Extract the (X, Y) coordinate from the center of the cell holding the provided text.  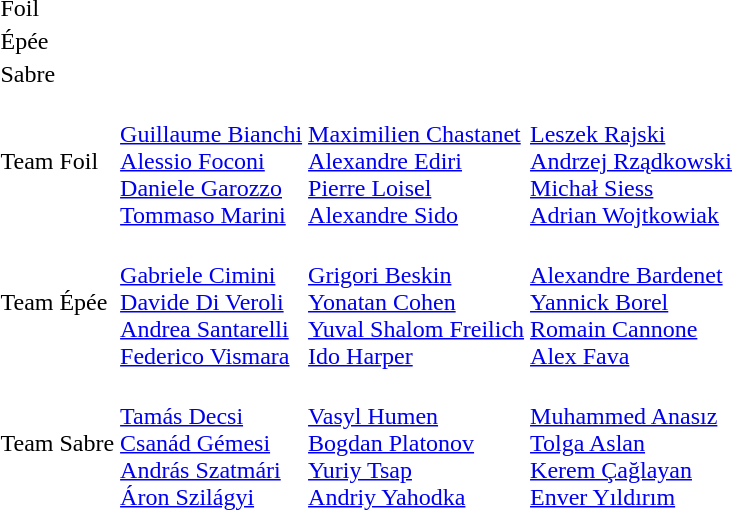
Maximilien ChastanetAlexandre EdiriPierre LoiselAlexandre Sido (416, 161)
Grigori BeskinYonatan CohenYuval Shalom FreilichIdo Harper (416, 302)
Gabriele CiminiDavide Di VeroliAndrea SantarelliFederico Vismara (212, 302)
Guillaume BianchiAlessio FoconiDaniele GarozzoTommaso Marini (212, 161)
